Detect which cell encompasses the target text, then output its (X, Y) center coordinate. 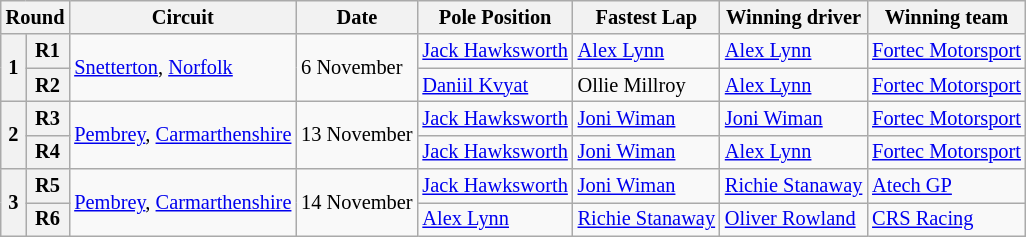
R2 (48, 85)
Fastest Lap (646, 17)
R5 (48, 186)
R6 (48, 219)
Daniil Kvyat (494, 85)
Date (356, 17)
Snetterton, Norfolk (182, 68)
Oliver Rowland (794, 219)
2 (14, 134)
R4 (48, 152)
R3 (48, 118)
1 (14, 68)
Ollie Millroy (646, 85)
CRS Racing (946, 219)
Circuit (182, 17)
Winning team (946, 17)
Pole Position (494, 17)
14 November (356, 202)
3 (14, 202)
R1 (48, 51)
6 November (356, 68)
Atech GP (946, 186)
Winning driver (794, 17)
13 November (356, 134)
Round (36, 17)
